Return (x, y) of the center of cell containing provided text 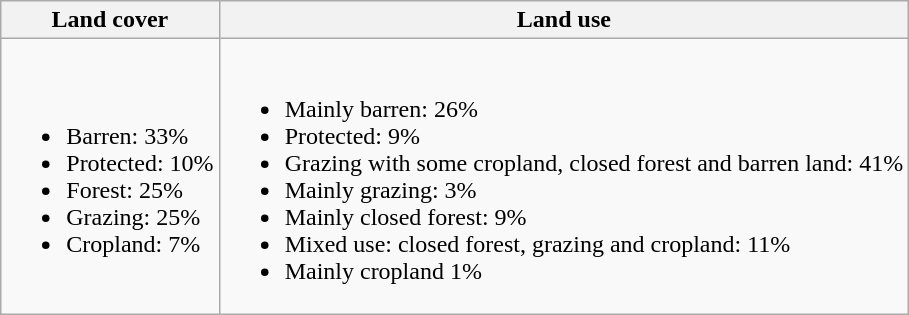
Land cover (110, 20)
Land use (564, 20)
Barren: 33%Protected: 10%Forest: 25%Grazing: 25%Cropland: 7% (110, 176)
